Provide the [X, Y] coordinate of the cell's center where the given text is located.  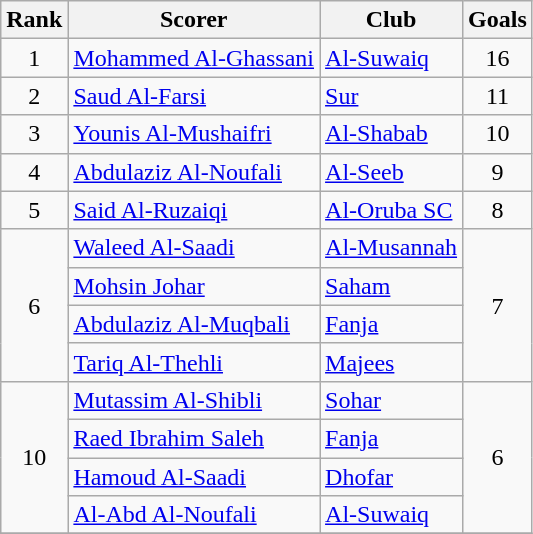
Al-Oruba SC [392, 210]
Mutassim Al-Shibli [194, 400]
Sohar [392, 400]
Younis Al-Mushaifri [194, 134]
2 [34, 96]
Al-Shabab [392, 134]
8 [498, 210]
Said Al-Ruzaiqi [194, 210]
Raed Ibrahim Saleh [194, 438]
16 [498, 58]
9 [498, 172]
Abdulaziz Al-Noufali [194, 172]
Abdulaziz Al-Muqbali [194, 324]
4 [34, 172]
Rank [34, 20]
Al-Musannah [392, 248]
Scorer [194, 20]
Al-Abd Al-Noufali [194, 515]
Sur [392, 96]
Tariq Al-Thehli [194, 362]
Mohammed Al-Ghassani [194, 58]
Saud Al-Farsi [194, 96]
Mohsin Johar [194, 286]
Dhofar [392, 477]
5 [34, 210]
7 [498, 305]
Club [392, 20]
Al-Seeb [392, 172]
11 [498, 96]
Goals [498, 20]
3 [34, 134]
Waleed Al-Saadi [194, 248]
Hamoud Al-Saadi [194, 477]
Saham [392, 286]
Majees [392, 362]
1 [34, 58]
